From the cell containing the given text, extract its center point as (X, Y) coordinate. 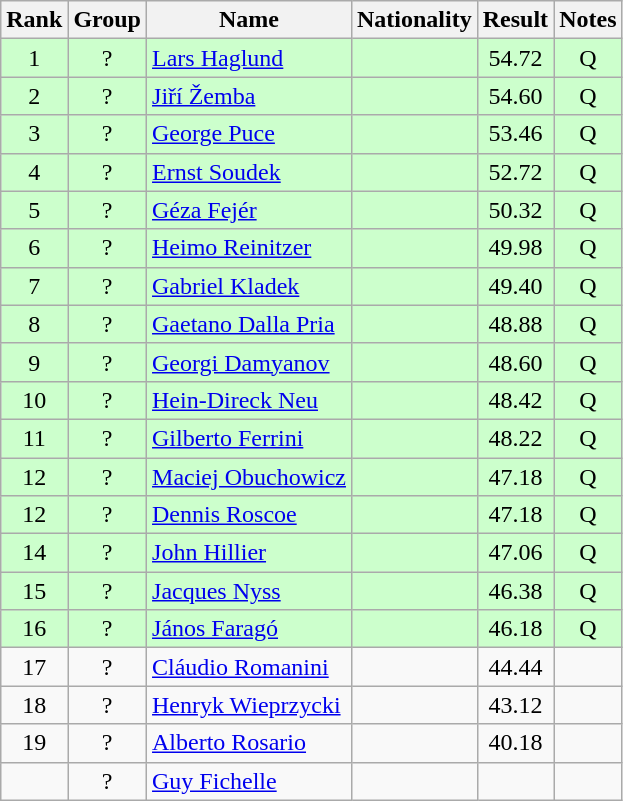
Dennis Roscoe (250, 515)
46.38 (515, 591)
49.98 (515, 248)
Lars Haglund (250, 58)
52.72 (515, 172)
48.88 (515, 324)
Georgi Damyanov (250, 362)
53.46 (515, 134)
4 (34, 172)
19 (34, 743)
7 (34, 286)
János Faragó (250, 629)
Rank (34, 20)
47.06 (515, 553)
15 (34, 591)
Result (515, 20)
Cláudio Romanini (250, 667)
10 (34, 400)
Jacques Nyss (250, 591)
Alberto Rosario (250, 743)
Ernst Soudek (250, 172)
1 (34, 58)
Jiří Žemba (250, 96)
6 (34, 248)
Nationality (414, 20)
9 (34, 362)
2 (34, 96)
46.18 (515, 629)
5 (34, 210)
Group (108, 20)
John Hillier (250, 553)
44.44 (515, 667)
11 (34, 438)
48.60 (515, 362)
Guy Fichelle (250, 781)
48.42 (515, 400)
40.18 (515, 743)
Henryk Wieprzycki (250, 705)
8 (34, 324)
54.60 (515, 96)
Notes (588, 20)
Heimo Reinitzer (250, 248)
3 (34, 134)
43.12 (515, 705)
Gilberto Ferrini (250, 438)
Gaetano Dalla Pria (250, 324)
Hein-Direck Neu (250, 400)
16 (34, 629)
17 (34, 667)
Géza Fejér (250, 210)
Maciej Obuchowicz (250, 477)
50.32 (515, 210)
Gabriel Kladek (250, 286)
49.40 (515, 286)
18 (34, 705)
54.72 (515, 58)
Name (250, 20)
48.22 (515, 438)
14 (34, 553)
George Puce (250, 134)
